Detect which cell encompasses the target text, then output its (x, y) center coordinate. 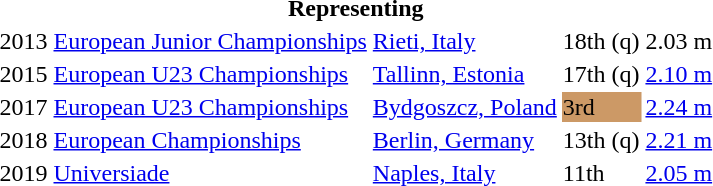
European Junior Championships (210, 41)
Tallinn, Estonia (464, 74)
3rd (601, 107)
Rieti, Italy (464, 41)
Berlin, Germany (464, 140)
18th (q) (601, 41)
13th (q) (601, 140)
Bydgoszcz, Poland (464, 107)
European Championships (210, 140)
17th (q) (601, 74)
